Identify which cell holds the provided text, then report its [X, Y] central coordinate. 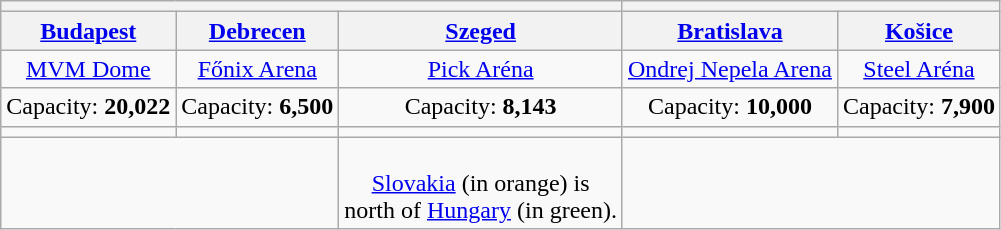
Budapest [88, 31]
Debrecen [258, 31]
Košice [918, 31]
Capacity: 8,143 [481, 107]
Ondrej Nepela Arena [730, 69]
Capacity: 10,000 [730, 107]
Steel Aréna [918, 69]
MVM Dome [88, 69]
Pick Aréna [481, 69]
Capacity: 6,500 [258, 107]
Capacity: 20,022 [88, 107]
Slovakia (in orange) isnorth of Hungary (in green). [481, 183]
Bratislava [730, 31]
Főnix Arena [258, 69]
Szeged [481, 31]
Capacity: 7,900 [918, 107]
